For the text-containing cell, return its midpoint in [X, Y] coordinate format. 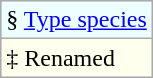
§ Type species [77, 20]
‡ Renamed [77, 58]
